Scan for the cell matching the given text and deliver its (x, y) coordinate at center. 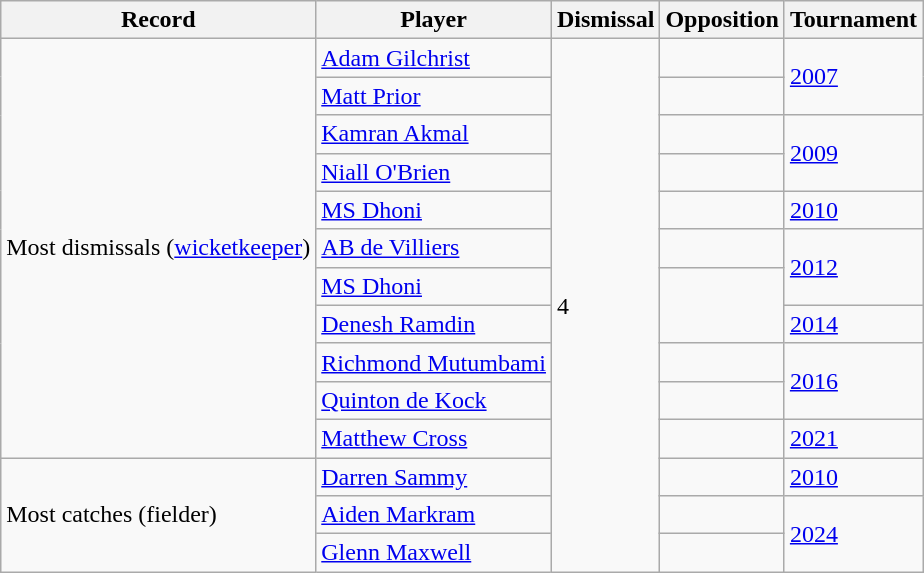
Matt Prior (434, 96)
Dismissal (605, 20)
Most dismissals (wicketkeeper) (158, 248)
AB de Villiers (434, 248)
2012 (853, 267)
2024 (853, 534)
Quinton de Kock (434, 400)
Darren Sammy (434, 477)
Player (434, 20)
4 (605, 306)
2009 (853, 153)
Aiden Markram (434, 515)
Most catches (fielder) (158, 515)
2021 (853, 438)
2014 (853, 324)
Kamran Akmal (434, 134)
Matthew Cross (434, 438)
Tournament (853, 20)
Record (158, 20)
Glenn Maxwell (434, 553)
Opposition (722, 20)
2016 (853, 381)
Adam Gilchrist (434, 58)
Richmond Mutumbami (434, 362)
Niall O'Brien (434, 172)
Denesh Ramdin (434, 324)
2007 (853, 77)
